Find where the given text appears and provide that cell's center as (x, y) coordinate. 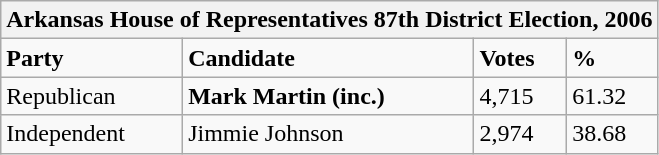
Votes (520, 58)
Jimmie Johnson (328, 134)
Mark Martin (inc.) (328, 96)
2,974 (520, 134)
% (612, 58)
Arkansas House of Representatives 87th District Election, 2006 (330, 20)
38.68 (612, 134)
Independent (92, 134)
4,715 (520, 96)
Candidate (328, 58)
Party (92, 58)
Republican (92, 96)
61.32 (612, 96)
